Search for the cell housing the specified text and yield its (x, y) center coordinate. 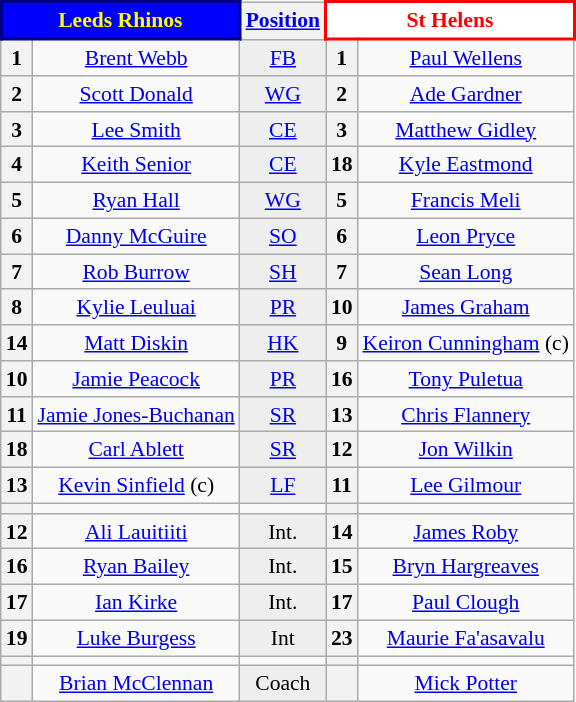
Bryn Hargreaves (466, 567)
Lee Gilmour (466, 485)
Ali Lauitiiti (136, 531)
Matt Diskin (136, 343)
Ian Kirke (136, 602)
Francis Meli (466, 200)
Scott Donald (136, 94)
Tony Puletua (466, 379)
James Graham (466, 307)
19 (17, 638)
Kylie Leuluai (136, 307)
Leon Pryce (466, 236)
Keith Senior (136, 165)
Position (283, 20)
Keiron Cunningham (c) (466, 343)
Ade Gardner (466, 94)
Ryan Bailey (136, 567)
23 (342, 638)
Lee Smith (136, 129)
Jamie Peacock (136, 379)
9 (342, 343)
Ryan Hall (136, 200)
Carl Ablett (136, 450)
Jon Wilkin (466, 450)
LF (283, 485)
Paul Clough (466, 602)
St Helens (450, 20)
Brent Webb (136, 57)
Maurie Fa'asavalu (466, 638)
Coach (283, 684)
Luke Burgess (136, 638)
Jamie Jones-Buchanan (136, 414)
FB (283, 57)
Mick Potter (466, 684)
Leeds Rhinos (120, 20)
Int (283, 638)
Brian McClennan (136, 684)
4 (17, 165)
Sean Long (466, 272)
Kevin Sinfield (c) (136, 485)
HK (283, 343)
8 (17, 307)
Kyle Eastmond (466, 165)
Rob Burrow (136, 272)
Danny McGuire (136, 236)
James Roby (466, 531)
Paul Wellens (466, 57)
Matthew Gidley (466, 129)
SO (283, 236)
Chris Flannery (466, 414)
SH (283, 272)
15 (342, 567)
